Determine the (x, y) coordinate at the center of the cell enclosing the given text.  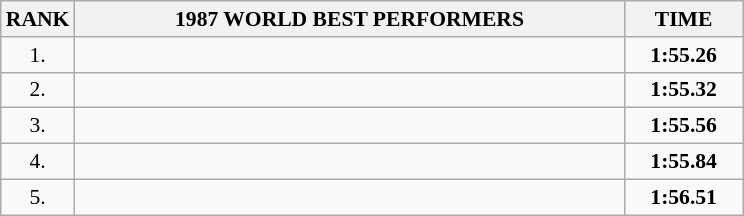
1:55.56 (684, 126)
1. (38, 55)
1:56.51 (684, 197)
1:55.84 (684, 162)
RANK (38, 19)
2. (38, 90)
1:55.32 (684, 90)
3. (38, 126)
4. (38, 162)
5. (38, 197)
1987 WORLD BEST PERFORMERS (349, 19)
TIME (684, 19)
1:55.26 (684, 55)
